Return (X, Y) of the center of cell containing provided text 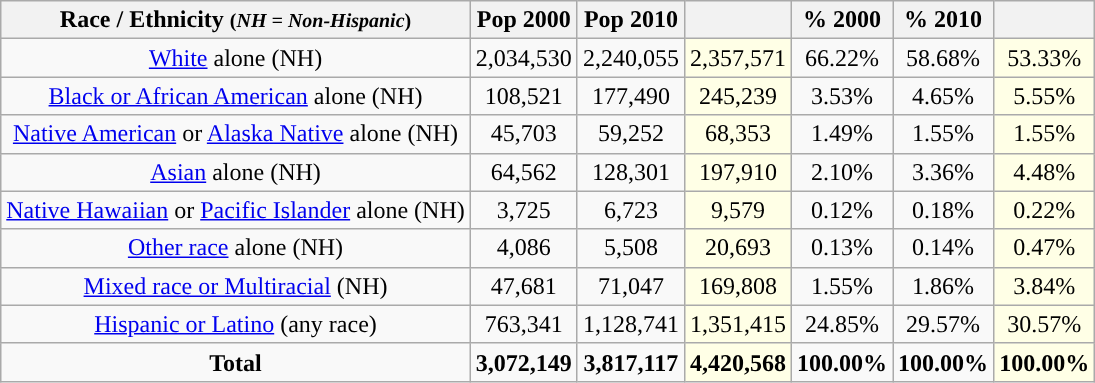
9,579 (738, 210)
Native American or Alaska Native alone (NH) (236, 134)
58.68% (944, 58)
2,357,571 (738, 58)
68,353 (738, 134)
Total (236, 362)
64,562 (524, 172)
3.36% (944, 172)
Black or African American alone (NH) (236, 96)
Mixed race or Multiracial (NH) (236, 286)
2,240,055 (630, 58)
47,681 (524, 286)
3.84% (1044, 286)
0.13% (842, 248)
Pop 2010 (630, 20)
White alone (NH) (236, 58)
59,252 (630, 134)
763,341 (524, 324)
4.65% (944, 96)
128,301 (630, 172)
2,034,530 (524, 58)
1.49% (842, 134)
3.53% (842, 96)
24.85% (842, 324)
197,910 (738, 172)
4,086 (524, 248)
1.86% (944, 286)
5.55% (1044, 96)
29.57% (944, 324)
2.10% (842, 172)
5,508 (630, 248)
71,047 (630, 286)
% 2010 (944, 20)
Native Hawaiian or Pacific Islander alone (NH) (236, 210)
Other race alone (NH) (236, 248)
20,693 (738, 248)
Pop 2000 (524, 20)
4.48% (1044, 172)
108,521 (524, 96)
66.22% (842, 58)
0.14% (944, 248)
% 2000 (842, 20)
3,072,149 (524, 362)
0.12% (842, 210)
1,128,741 (630, 324)
1,351,415 (738, 324)
Asian alone (NH) (236, 172)
Race / Ethnicity (NH = Non-Hispanic) (236, 20)
Hispanic or Latino (any race) (236, 324)
0.18% (944, 210)
3,817,117 (630, 362)
0.22% (1044, 210)
169,808 (738, 286)
6,723 (630, 210)
3,725 (524, 210)
45,703 (524, 134)
177,490 (630, 96)
0.47% (1044, 248)
30.57% (1044, 324)
4,420,568 (738, 362)
245,239 (738, 96)
53.33% (1044, 58)
